Scan for the cell matching the given text and deliver its (x, y) coordinate at center. 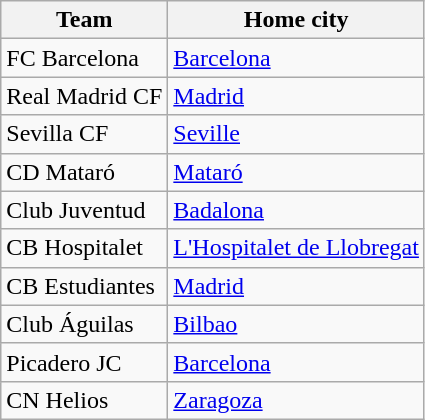
CB Hospitalet (84, 248)
Bilbao (296, 324)
Club Juventud (84, 210)
Mataró (296, 172)
FC Barcelona (84, 58)
L'Hospitalet de Llobregat (296, 248)
Club Águilas (84, 324)
Picadero JC (84, 362)
Real Madrid CF (84, 96)
Sevilla CF (84, 134)
Seville (296, 134)
CD Mataró (84, 172)
CB Estudiantes (84, 286)
Team (84, 20)
CN Helios (84, 400)
Home city (296, 20)
Badalona (296, 210)
Zaragoza (296, 400)
